From the cell containing the given text, extract its center point as (x, y) coordinate. 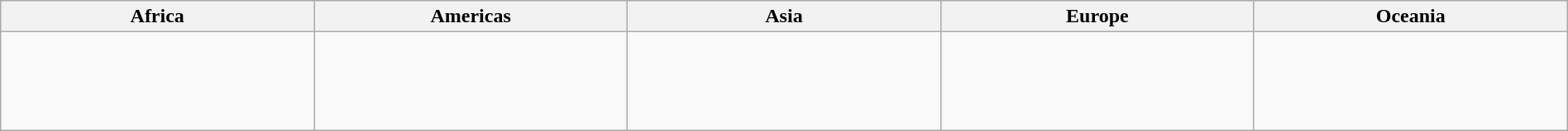
Europe (1097, 16)
Africa (157, 16)
Americas (471, 16)
Oceania (1411, 16)
Asia (784, 16)
